Return (X, Y) of the center of cell containing provided text 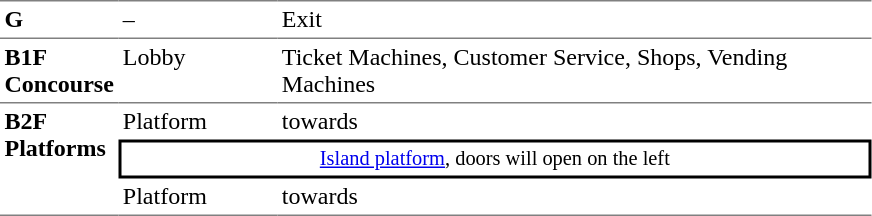
G (59, 19)
Exit (574, 19)
Ticket Machines, Customer Service, Shops, Vending Machines (574, 71)
Island platform, doors will open on the left (494, 160)
B1FConcourse (59, 71)
– (198, 19)
Lobby (198, 71)
B2FPlatforms (59, 160)
